Locate the cell with the specified text and output its (X, Y) center coordinate. 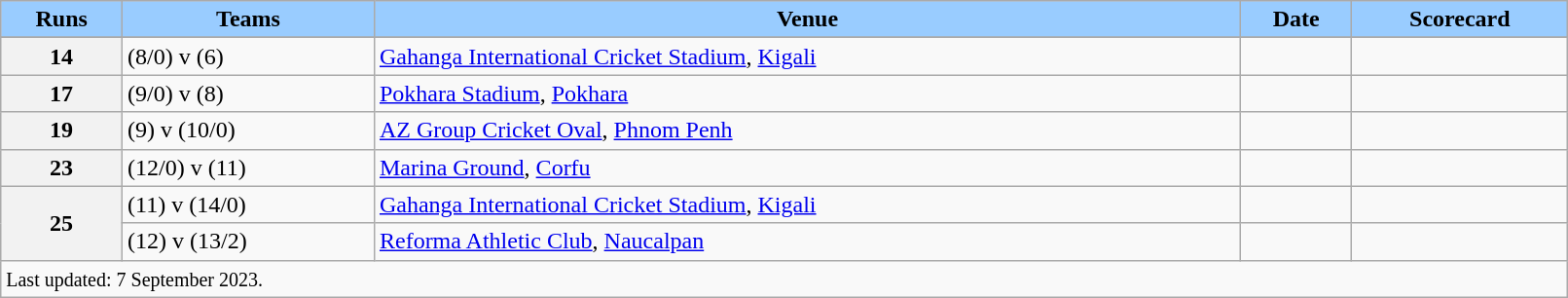
Marina Ground, Corfu (807, 168)
(11) v (14/0) (249, 205)
Last updated: 7 September 2023. (784, 279)
Teams (249, 19)
(9) v (10/0) (249, 130)
Date (1296, 19)
Scorecard (1460, 19)
Reforma Athletic Club, Naucalpan (807, 242)
(12/0) v (11) (249, 168)
Runs (62, 19)
(8/0) v (6) (249, 56)
AZ Group Cricket Oval, Phnom Penh (807, 130)
Venue (807, 19)
(12) v (13/2) (249, 242)
17 (62, 93)
Pokhara Stadium, Pokhara (807, 93)
14 (62, 56)
23 (62, 168)
25 (62, 223)
(9/0) v (8) (249, 93)
19 (62, 130)
